Return [X, Y] of the center of cell containing provided text 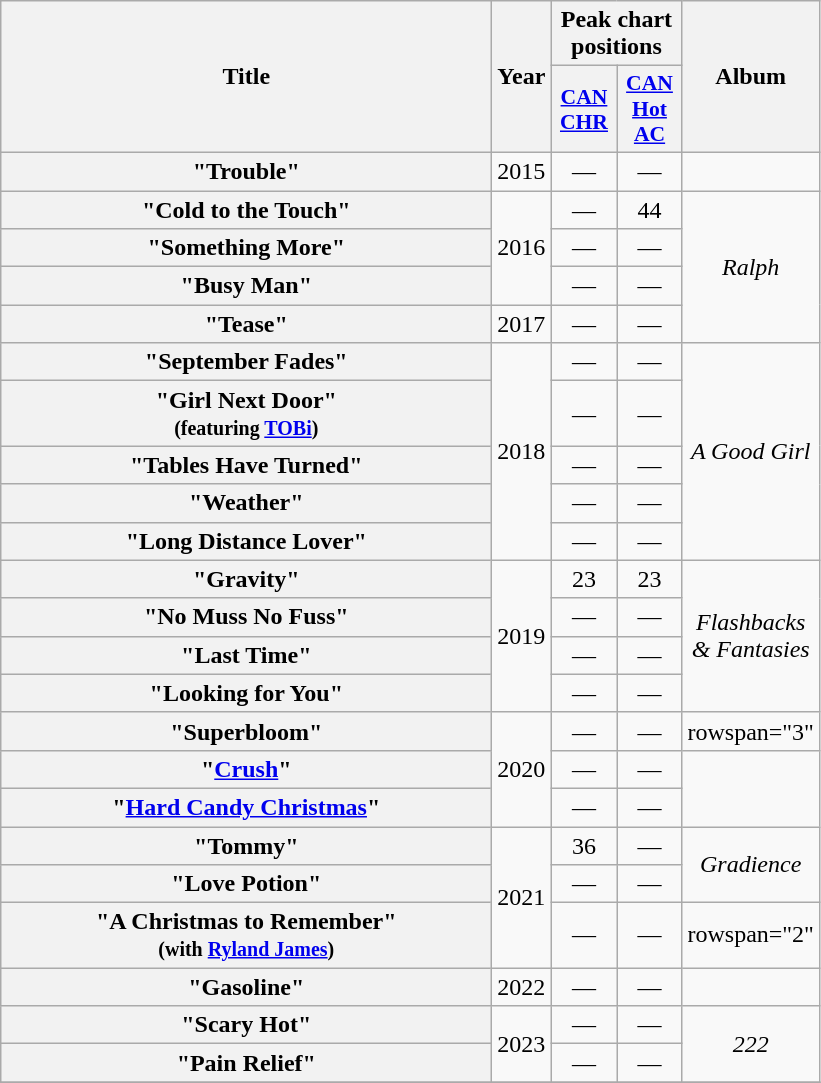
"Tommy" [246, 845]
"Superbloom" [246, 731]
2015 [522, 171]
"Looking for You" [246, 693]
"Trouble" [246, 171]
A Good Girl [751, 452]
"Love Potion" [246, 884]
2017 [522, 324]
"Crush" [246, 769]
"Hard Candy Christmas" [246, 807]
"No Muss No Fuss" [246, 617]
2021 [522, 896]
"September Fades" [246, 362]
Flashbacks & Fantasies [751, 636]
rowspan="2" [751, 936]
"Scary Hot" [246, 1025]
Peak chart positions [616, 34]
2019 [522, 636]
"Gravity" [246, 579]
2018 [522, 452]
Gradience [751, 864]
2020 [522, 769]
"Girl Next Door"(featuring TOBi) [246, 414]
2023 [522, 1044]
"Tables Have Turned" [246, 465]
rowspan="3" [751, 731]
36 [584, 845]
"Cold to the Touch" [246, 209]
2016 [522, 247]
2022 [522, 987]
Year [522, 77]
"Busy Man" [246, 286]
"Long Distance Lover" [246, 541]
Album [751, 77]
"Tease" [246, 324]
44 [650, 209]
"Last Time" [246, 655]
CANHotAC [650, 110]
"Gasoline" [246, 987]
"Pain Relief" [246, 1063]
"Something More" [246, 248]
CANCHR [584, 110]
222 [751, 1044]
Title [246, 77]
Ralph [751, 266]
"Weather" [246, 503]
"A Christmas to Remember"(with Ryland James) [246, 936]
